Identify which cell holds the provided text, then report its [x, y] central coordinate. 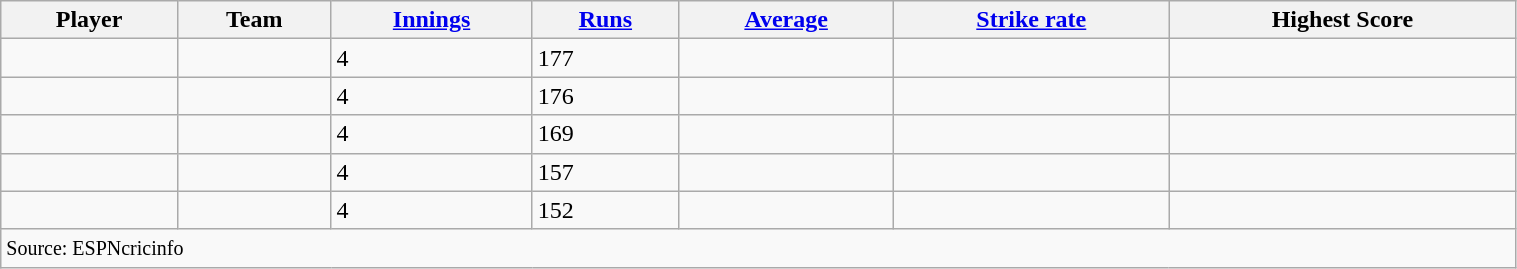
Source: ESPNcricinfo [758, 248]
Team [254, 20]
Player [90, 20]
177 [606, 58]
Innings [432, 20]
Highest Score [1342, 20]
Average [786, 20]
169 [606, 134]
152 [606, 210]
Strike rate [1032, 20]
157 [606, 172]
Runs [606, 20]
176 [606, 96]
